From the cell containing the given text, extract its center point as [x, y] coordinate. 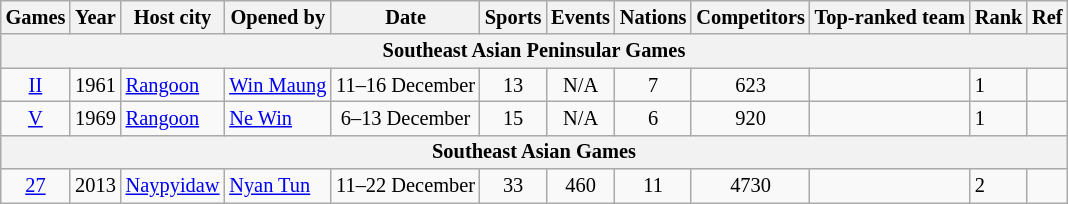
4730 [750, 186]
920 [750, 118]
1961 [95, 85]
Competitors [750, 17]
Sports [513, 17]
Southeast Asian Games [534, 152]
2013 [95, 186]
Naypyidaw [173, 186]
Ne Win [278, 118]
Date [406, 17]
33 [513, 186]
15 [513, 118]
27 [36, 186]
Games [36, 17]
11–16 December [406, 85]
Events [580, 17]
Win Maung [278, 85]
13 [513, 85]
Top-ranked team [890, 17]
6–13 December [406, 118]
1969 [95, 118]
11–22 December [406, 186]
V [36, 118]
Opened by [278, 17]
Host city [173, 17]
11 [654, 186]
Year [95, 17]
460 [580, 186]
Southeast Asian Peninsular Games [534, 51]
Nations [654, 17]
Nyan Tun [278, 186]
Rank [998, 17]
7 [654, 85]
Ref [1047, 17]
2 [998, 186]
623 [750, 85]
6 [654, 118]
II [36, 85]
